Identify which cell holds the provided text, then report its [X, Y] central coordinate. 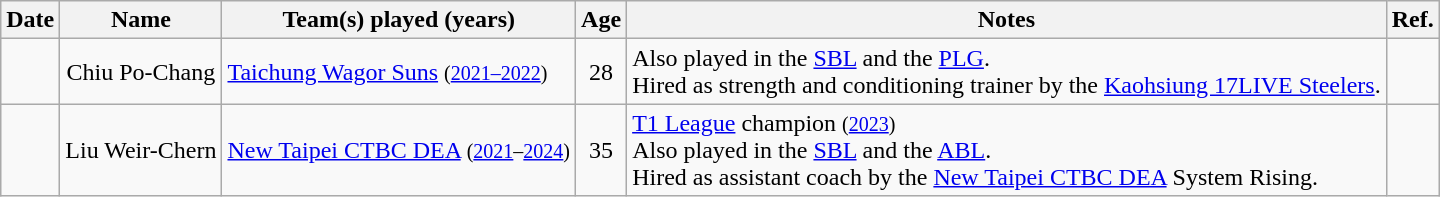
T1 League champion (2023)Also played in the SBL and the ABL.Hired as assistant coach by the New Taipei CTBC DEA System Rising. [1007, 150]
Liu Weir-Chern [141, 150]
28 [602, 72]
Notes [1007, 20]
Also played in the SBL and the PLG.Hired as strength and conditioning trainer by the Kaohsiung 17LIVE Steelers. [1007, 72]
New Taipei CTBC DEA (2021–2024) [399, 150]
Ref. [1412, 20]
Date [30, 20]
Taichung Wagor Suns (2021–2022) [399, 72]
Chiu Po-Chang [141, 72]
Team(s) played (years) [399, 20]
35 [602, 150]
Name [141, 20]
Age [602, 20]
